Return the (x, y) coordinate for the center point of the cell that contains the specified text.  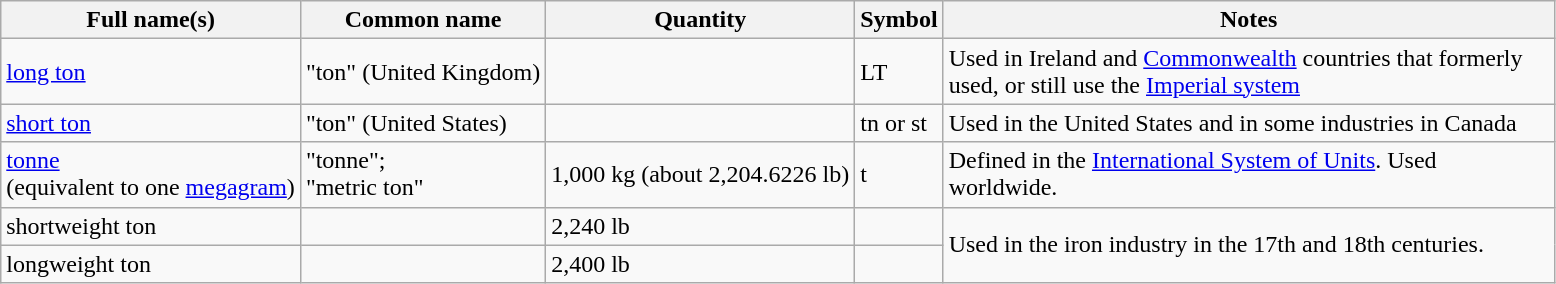
t (899, 174)
Full name(s) (151, 20)
Used in Ireland and Commonwealth countries that formerly used, or still use the Imperial system (1248, 72)
long ton (151, 72)
Defined in the International System of Units. Used worldwide. (1248, 174)
longweight ton (151, 264)
Used in the iron industry in the 17th and 18th centuries. (1248, 245)
Quantity (700, 20)
"ton" (United States) (422, 123)
Symbol (899, 20)
Notes (1248, 20)
tn or st (899, 123)
2,240 lb (700, 226)
2,400 lb (700, 264)
tonne(equivalent to one megagram) (151, 174)
shortweight ton (151, 226)
short ton (151, 123)
1,000 kg (about 2,204.6226 lb) (700, 174)
Common name (422, 20)
"ton" (United Kingdom) (422, 72)
LT (899, 72)
Used in the United States and in some industries in Canada (1248, 123)
"tonne";"metric ton" (422, 174)
